Return the (X, Y) coordinate for the center point of the cell that contains the specified text.  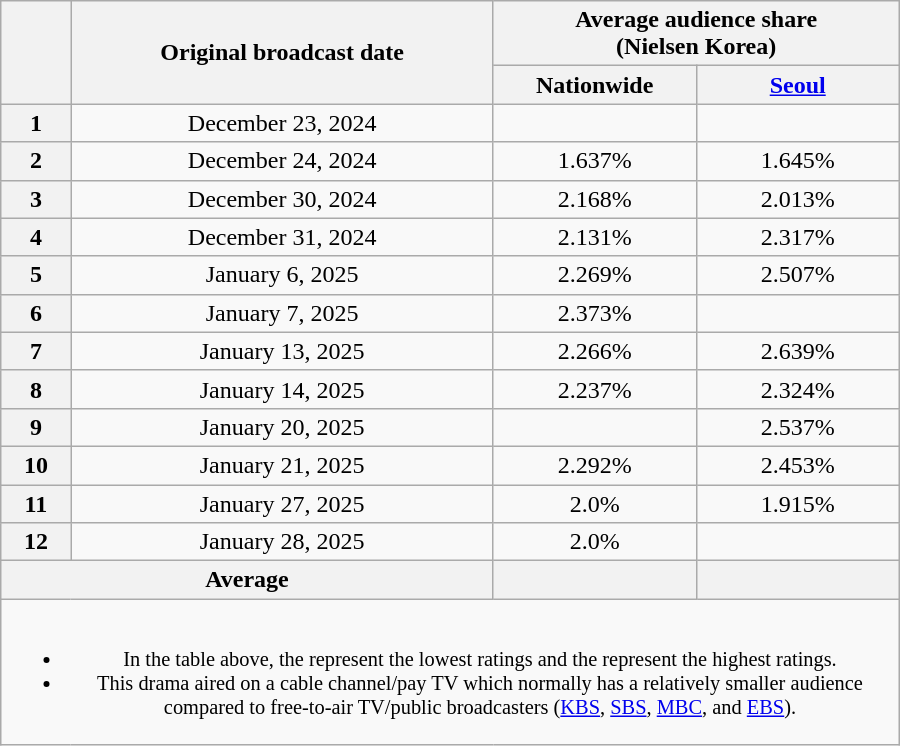
2.537% (798, 427)
1.645% (798, 161)
9 (36, 427)
2.013% (798, 199)
2.237% (594, 389)
2.453% (798, 465)
January 20, 2025 (282, 427)
January 21, 2025 (282, 465)
7 (36, 351)
2 (36, 161)
3 (36, 199)
2.507% (798, 275)
2.292% (594, 465)
January 13, 2025 (282, 351)
January 28, 2025 (282, 542)
2.131% (594, 237)
2.373% (594, 313)
January 14, 2025 (282, 389)
8 (36, 389)
December 31, 2024 (282, 237)
6 (36, 313)
2.168% (594, 199)
2.269% (594, 275)
January 7, 2025 (282, 313)
Original broadcast date (282, 52)
10 (36, 465)
1.637% (594, 161)
2.317% (798, 237)
December 24, 2024 (282, 161)
1 (36, 123)
2.639% (798, 351)
January 6, 2025 (282, 275)
5 (36, 275)
Average audience share(Nielsen Korea) (696, 34)
1.915% (798, 503)
December 23, 2024 (282, 123)
2.324% (798, 389)
12 (36, 542)
December 30, 2024 (282, 199)
11 (36, 503)
Seoul (798, 85)
January 27, 2025 (282, 503)
4 (36, 237)
Average (247, 580)
Nationwide (594, 85)
2.266% (594, 351)
